Detect which cell encompasses the target text, then output its [x, y] center coordinate. 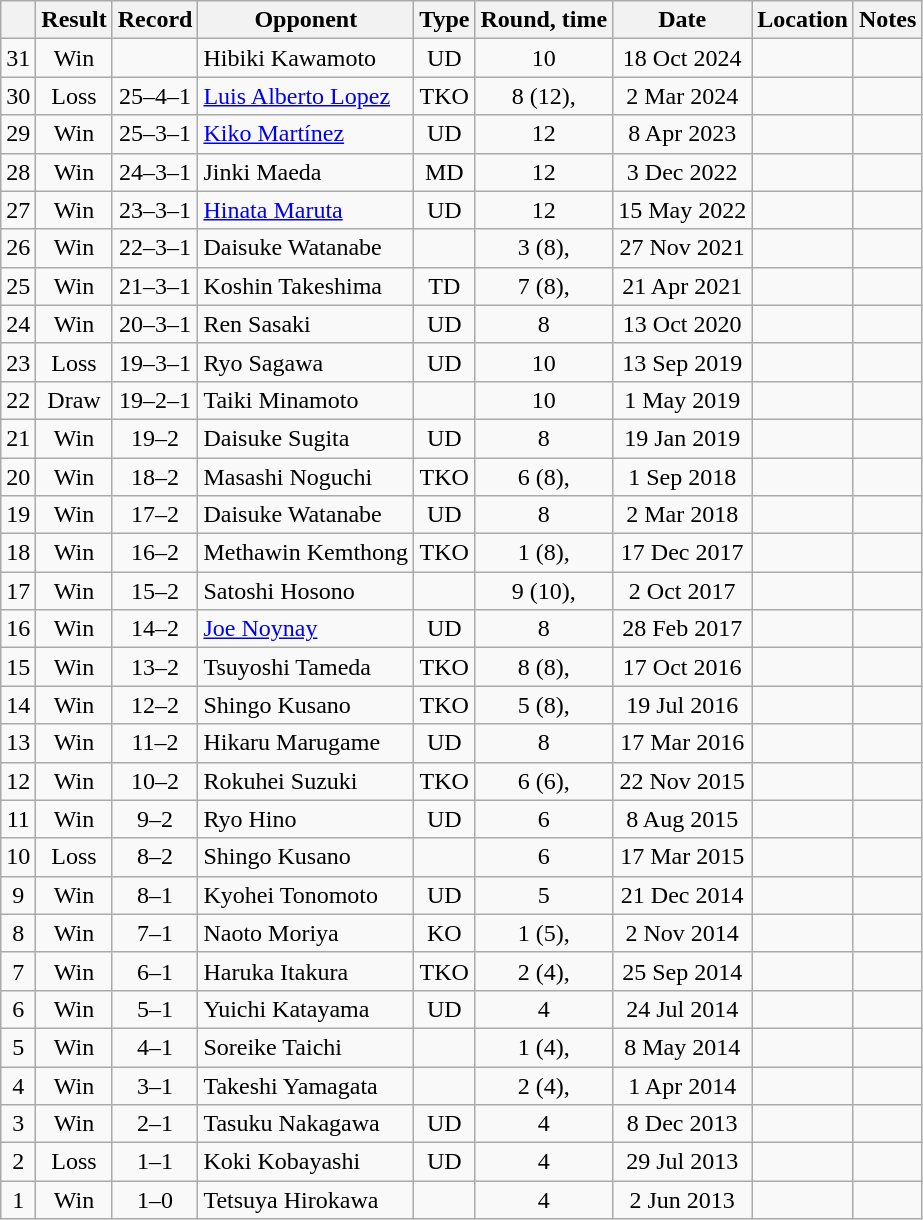
9–2 [155, 819]
24 [18, 324]
8 (12), [544, 96]
Type [444, 20]
8 Dec 2013 [682, 1124]
27 Nov 2021 [682, 248]
7 (8), [544, 286]
27 [18, 210]
Notes [887, 20]
KO [444, 933]
16 [18, 629]
4–1 [155, 1047]
12–2 [155, 705]
Location [803, 20]
1 (4), [544, 1047]
Jinki Maeda [306, 172]
17 [18, 591]
18 [18, 553]
20 [18, 477]
19 Jul 2016 [682, 705]
2 Oct 2017 [682, 591]
Kyohei Tonomoto [306, 895]
11 [18, 819]
Koshin Takeshima [306, 286]
Hikaru Marugame [306, 743]
5–1 [155, 1009]
24–3–1 [155, 172]
29 [18, 134]
13 Sep 2019 [682, 362]
28 Feb 2017 [682, 629]
19–2–1 [155, 400]
1 May 2019 [682, 400]
1–0 [155, 1200]
18 Oct 2024 [682, 58]
22 Nov 2015 [682, 781]
1 Sep 2018 [682, 477]
28 [18, 172]
16–2 [155, 553]
2 Mar 2024 [682, 96]
19–3–1 [155, 362]
3 [18, 1124]
Joe Noynay [306, 629]
Hibiki Kawamoto [306, 58]
19 [18, 515]
Result [74, 20]
Luis Alberto Lopez [306, 96]
6 (6), [544, 781]
21 Apr 2021 [682, 286]
14 [18, 705]
22 [18, 400]
1 [18, 1200]
30 [18, 96]
26 [18, 248]
Satoshi Hosono [306, 591]
Yuichi Katayama [306, 1009]
23 [18, 362]
Draw [74, 400]
15 May 2022 [682, 210]
Masashi Noguchi [306, 477]
8–2 [155, 857]
Round, time [544, 20]
Ryo Hino [306, 819]
Naoto Moriya [306, 933]
22–3–1 [155, 248]
Tsuyoshi Tameda [306, 667]
18–2 [155, 477]
13–2 [155, 667]
Ren Sasaki [306, 324]
19 Jan 2019 [682, 438]
Methawin Kemthong [306, 553]
21 Dec 2014 [682, 895]
10–2 [155, 781]
9 (10), [544, 591]
Koki Kobayashi [306, 1162]
3 Dec 2022 [682, 172]
Rokuhei Suzuki [306, 781]
20–3–1 [155, 324]
6–1 [155, 971]
23–3–1 [155, 210]
13 [18, 743]
31 [18, 58]
TD [444, 286]
15 [18, 667]
17 Oct 2016 [682, 667]
Record [155, 20]
Ryo Sagawa [306, 362]
5 (8), [544, 705]
1 (8), [544, 553]
3–1 [155, 1085]
Opponent [306, 20]
8–1 [155, 895]
25 Sep 2014 [682, 971]
11–2 [155, 743]
2 Jun 2013 [682, 1200]
14–2 [155, 629]
Date [682, 20]
17–2 [155, 515]
19–2 [155, 438]
8 (8), [544, 667]
15–2 [155, 591]
8 Apr 2023 [682, 134]
Soreike Taichi [306, 1047]
2 Nov 2014 [682, 933]
1 (5), [544, 933]
Daisuke Sugita [306, 438]
7 [18, 971]
8 Aug 2015 [682, 819]
Haruka Itakura [306, 971]
6 (8), [544, 477]
8 May 2014 [682, 1047]
Tasuku Nakagawa [306, 1124]
17 Dec 2017 [682, 553]
21 [18, 438]
25 [18, 286]
Hinata Maruta [306, 210]
3 (8), [544, 248]
25–4–1 [155, 96]
2–1 [155, 1124]
24 Jul 2014 [682, 1009]
17 Mar 2015 [682, 857]
17 Mar 2016 [682, 743]
7–1 [155, 933]
MD [444, 172]
9 [18, 895]
2 Mar 2018 [682, 515]
29 Jul 2013 [682, 1162]
25–3–1 [155, 134]
21–3–1 [155, 286]
Kiko Martínez [306, 134]
1–1 [155, 1162]
13 Oct 2020 [682, 324]
Taiki Minamoto [306, 400]
Tetsuya Hirokawa [306, 1200]
1 Apr 2014 [682, 1085]
2 [18, 1162]
Takeshi Yamagata [306, 1085]
